Find where the given text appears and provide that cell's center as [x, y] coordinate. 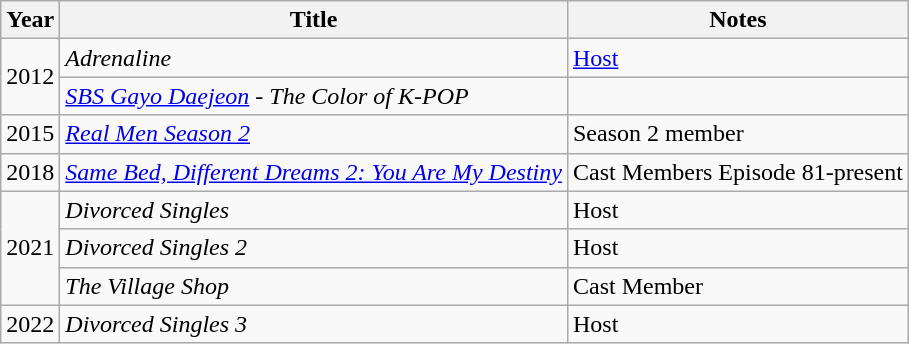
Divorced Singles 3 [314, 324]
Divorced Singles 2 [314, 248]
2012 [30, 77]
2021 [30, 248]
2018 [30, 172]
Cast Members Episode 81-present [738, 172]
Adrenaline [314, 58]
SBS Gayo Daejeon - The Color of K-POP [314, 96]
Year [30, 20]
Title [314, 20]
Cast Member [738, 286]
Real Men Season 2 [314, 134]
The Village Shop [314, 286]
Divorced Singles [314, 210]
2015 [30, 134]
Same Bed, Different Dreams 2: You Are My Destiny [314, 172]
2022 [30, 324]
Notes [738, 20]
Season 2 member [738, 134]
